From the cell containing the given text, extract its center point as [X, Y] coordinate. 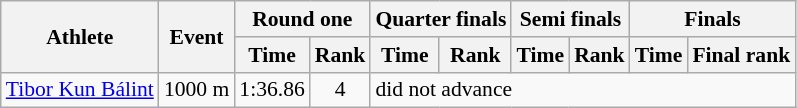
Event [196, 36]
Final rank [741, 55]
4 [340, 90]
did not advance [582, 90]
1:36.86 [272, 90]
Quarter finals [440, 19]
Finals [713, 19]
Round one [302, 19]
Athlete [80, 36]
Tibor Kun Bálint [80, 90]
1000 m [196, 90]
Semi finals [570, 19]
